Return the (x, y) coordinate for the center point of the cell that contains the specified text.  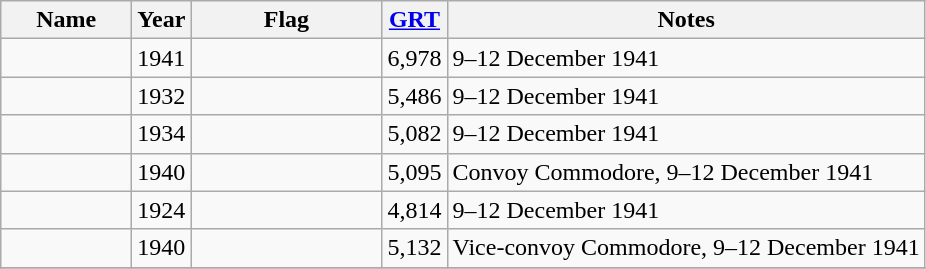
4,814 (414, 210)
Name (66, 20)
1941 (162, 58)
Notes (686, 20)
5,486 (414, 96)
5,082 (414, 134)
6,978 (414, 58)
Year (162, 20)
5,132 (414, 248)
1934 (162, 134)
Flag (286, 20)
Vice-convoy Commodore, 9–12 December 1941 (686, 248)
1932 (162, 96)
5,095 (414, 172)
1924 (162, 210)
GRT (414, 20)
Convoy Commodore, 9–12 December 1941 (686, 172)
